Search for the cell housing the specified text and yield its (x, y) center coordinate. 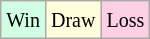
Draw (72, 20)
Loss (126, 20)
Win (24, 20)
